Provide the (X, Y) coordinate of the cell's center where the given text is located.  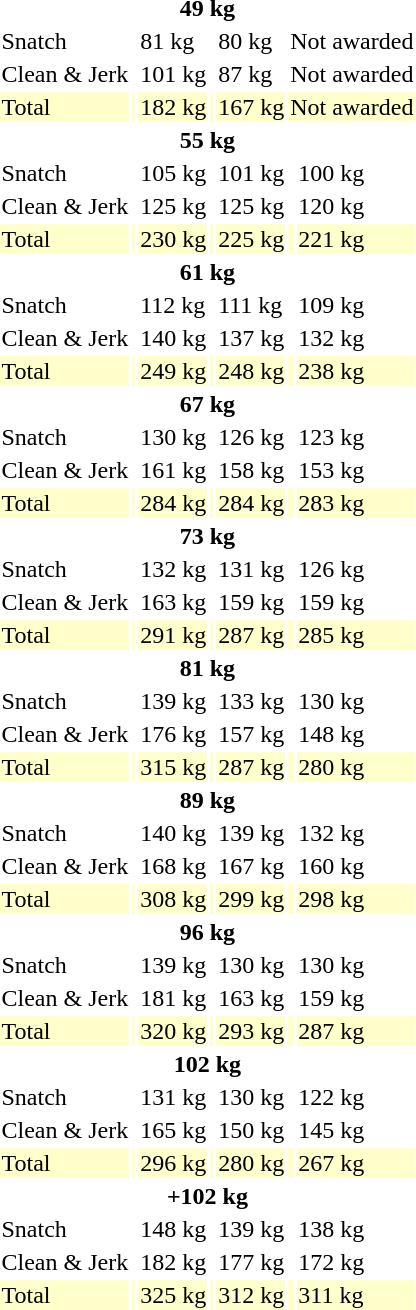
55 kg (208, 140)
249 kg (174, 371)
123 kg (356, 437)
221 kg (356, 239)
145 kg (356, 1130)
87 kg (252, 74)
320 kg (174, 1031)
291 kg (174, 635)
89 kg (208, 800)
122 kg (356, 1097)
111 kg (252, 305)
325 kg (174, 1295)
96 kg (208, 932)
158 kg (252, 470)
168 kg (174, 866)
308 kg (174, 899)
181 kg (174, 998)
225 kg (252, 239)
299 kg (252, 899)
177 kg (252, 1262)
102 kg (208, 1064)
160 kg (356, 866)
100 kg (356, 173)
311 kg (356, 1295)
133 kg (252, 701)
153 kg (356, 470)
120 kg (356, 206)
165 kg (174, 1130)
285 kg (356, 635)
157 kg (252, 734)
172 kg (356, 1262)
238 kg (356, 371)
315 kg (174, 767)
161 kg (174, 470)
293 kg (252, 1031)
298 kg (356, 899)
80 kg (252, 41)
138 kg (356, 1229)
109 kg (356, 305)
296 kg (174, 1163)
137 kg (252, 338)
67 kg (208, 404)
105 kg (174, 173)
+102 kg (208, 1196)
312 kg (252, 1295)
73 kg (208, 536)
230 kg (174, 239)
176 kg (174, 734)
267 kg (356, 1163)
112 kg (174, 305)
283 kg (356, 503)
61 kg (208, 272)
150 kg (252, 1130)
248 kg (252, 371)
